Capture the cell that displays the provided text and extract its (x, y) central coordinate. 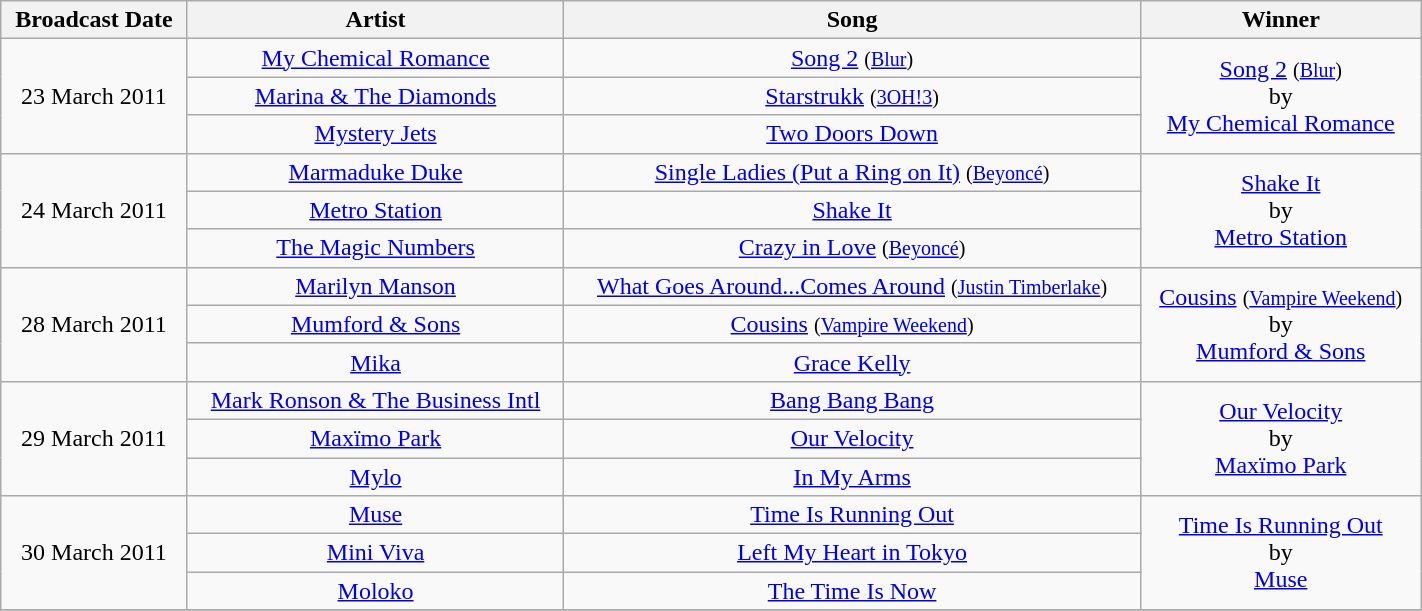
Time Is Running Out (852, 515)
24 March 2011 (94, 210)
Time Is Running OutbyMuse (1280, 553)
What Goes Around...Comes Around (Justin Timberlake) (852, 286)
Cousins (Vampire Weekend)byMumford & Sons (1280, 324)
Song 2 (Blur)byMy Chemical Romance (1280, 96)
Song (852, 20)
29 March 2011 (94, 438)
Metro Station (376, 210)
Two Doors Down (852, 134)
Mika (376, 362)
Mini Viva (376, 553)
Mystery Jets (376, 134)
Starstrukk (3OH!3) (852, 96)
Artist (376, 20)
The Magic Numbers (376, 248)
Single Ladies (Put a Ring on It) (Beyoncé) (852, 172)
Marmaduke Duke (376, 172)
Muse (376, 515)
The Time Is Now (852, 591)
23 March 2011 (94, 96)
In My Arms (852, 477)
Cousins (Vampire Weekend) (852, 324)
Maxïmo Park (376, 438)
Winner (1280, 20)
Moloko (376, 591)
My Chemical Romance (376, 58)
30 March 2011 (94, 553)
Shake ItbyMetro Station (1280, 210)
Bang Bang Bang (852, 400)
Crazy in Love (Beyoncé) (852, 248)
Mumford & Sons (376, 324)
Song 2 (Blur) (852, 58)
Left My Heart in Tokyo (852, 553)
Marina & The Diamonds (376, 96)
Marilyn Manson (376, 286)
Broadcast Date (94, 20)
28 March 2011 (94, 324)
Our Velocity (852, 438)
Shake It (852, 210)
Mylo (376, 477)
Mark Ronson & The Business Intl (376, 400)
Grace Kelly (852, 362)
Our VelocitybyMaxïmo Park (1280, 438)
